Detect which cell encompasses the target text, then output its [X, Y] center coordinate. 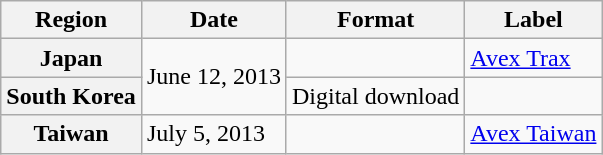
Date [214, 20]
Label [534, 20]
Avex Taiwan [534, 134]
Format [375, 20]
July 5, 2013 [214, 134]
Japan [72, 58]
Avex Trax [534, 58]
Region [72, 20]
June 12, 2013 [214, 77]
Taiwan [72, 134]
South Korea [72, 96]
Digital download [375, 96]
